Return the [X, Y] coordinate for the center point of the cell that contains the specified text.  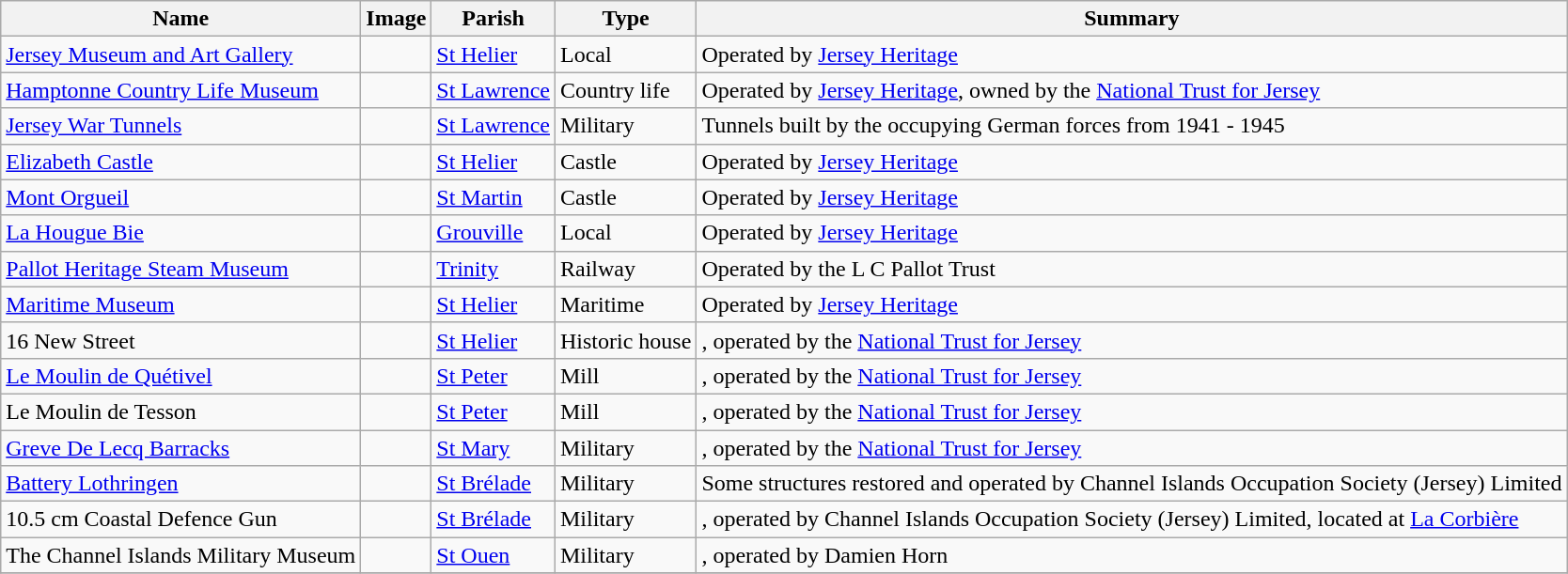
Battery Lothringen [180, 484]
The Channel Islands Military Museum [180, 555]
Trinity [494, 269]
Mont Orgueil [180, 197]
10.5 cm Coastal Defence Gun [180, 520]
Country life [625, 90]
Some structures restored and operated by Channel Islands Occupation Society (Jersey) Limited [1132, 484]
Grouville [494, 233]
Maritime [625, 304]
Elizabeth Castle [180, 162]
Le Moulin de Tesson [180, 411]
St Mary [494, 448]
Hamptonne Country Life Museum [180, 90]
Type [625, 19]
Parish [494, 19]
Summary [1132, 19]
Jersey Museum and Art Gallery [180, 54]
Jersey War Tunnels [180, 126]
Maritime Museum [180, 304]
Railway [625, 269]
Le Moulin de Quétivel [180, 376]
16 New Street [180, 340]
Historic house [625, 340]
Operated by Jersey Heritage, owned by the National Trust for Jersey [1132, 90]
, operated by Damien Horn [1132, 555]
Operated by the L C Pallot Trust [1132, 269]
St Ouen [494, 555]
St Martin [494, 197]
La Hougue Bie [180, 233]
Tunnels built by the occupying German forces from 1941 - 1945 [1132, 126]
Image [397, 19]
Pallot Heritage Steam Museum [180, 269]
Name [180, 19]
Greve De Lecq Barracks [180, 448]
, operated by Channel Islands Occupation Society (Jersey) Limited, located at La Corbière [1132, 520]
